Pinpoint the cell where the given text exists, returning its (X, Y) midpoint coordinate. 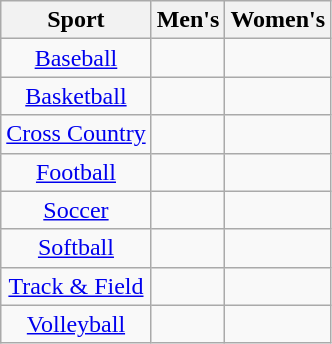
Soccer (76, 210)
Basketball (76, 96)
Track & Field (76, 286)
Sport (76, 20)
Men's (188, 20)
Women's (278, 20)
Baseball (76, 58)
Football (76, 172)
Cross Country (76, 134)
Volleyball (76, 324)
Softball (76, 248)
